Return (X, Y) of the center of cell containing provided text 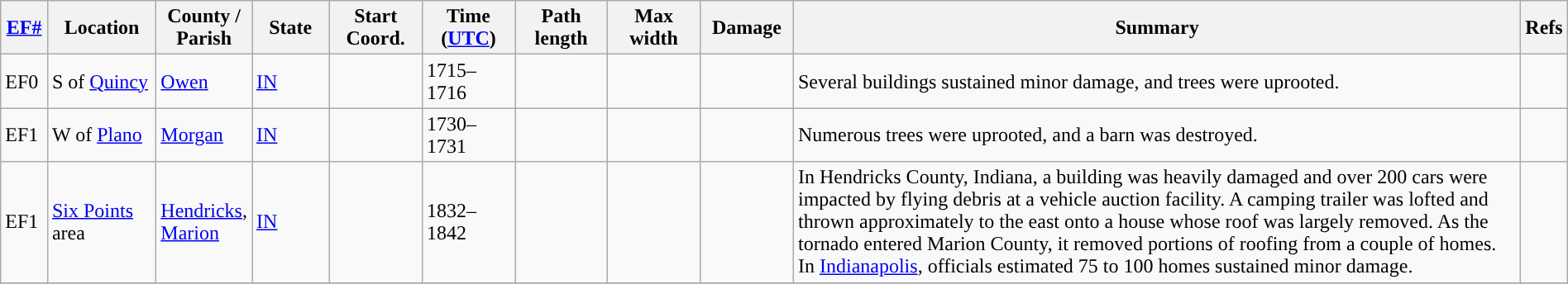
Location (101, 28)
Path length (562, 28)
S of Quincy (101, 81)
Morgan (204, 135)
Summary (1156, 28)
Start Coord. (375, 28)
County / Parish (204, 28)
Time (UTC) (468, 28)
Numerous trees were uprooted, and a barn was destroyed. (1156, 135)
1730–1731 (468, 135)
Owen (204, 81)
Refs (1545, 28)
State (289, 28)
1832–1842 (468, 222)
1715–1716 (468, 81)
Max width (654, 28)
EF# (25, 28)
Several buildings sustained minor damage, and trees were uprooted. (1156, 81)
W of Plano (101, 135)
EF0 (25, 81)
Damage (748, 28)
Six Points area (101, 222)
Hendricks, Marion (204, 222)
